Locate the cell with the specified text and output its [x, y] center coordinate. 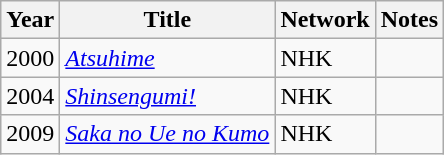
Shinsengumi! [168, 96]
Atsuhime [168, 58]
Year [30, 20]
Saka no Ue no Kumo [168, 134]
2000 [30, 58]
Notes [409, 20]
Title [168, 20]
2009 [30, 134]
Network [325, 20]
2004 [30, 96]
